Locate the cell with the specified text and output its (x, y) center coordinate. 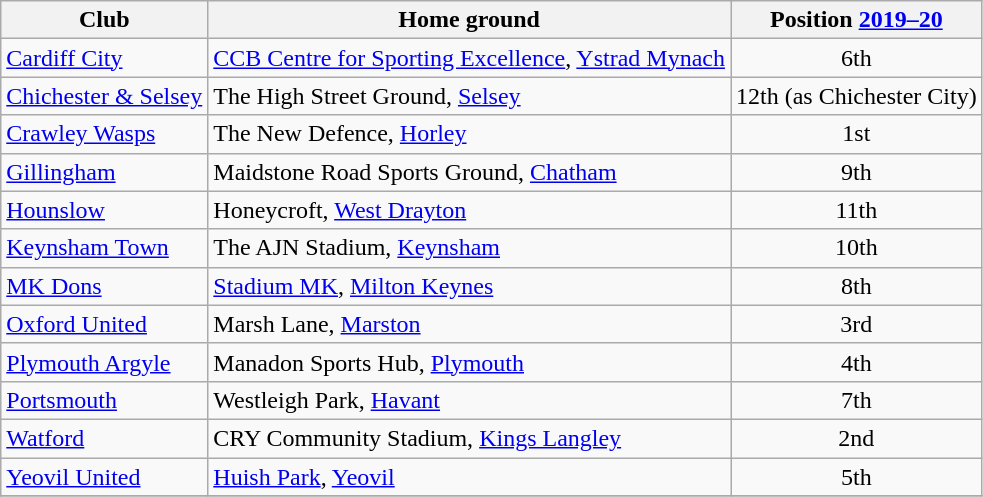
Marsh Lane, Marston (470, 324)
Plymouth Argyle (104, 362)
Club (104, 20)
11th (856, 210)
Watford (104, 438)
Manadon Sports Hub, Plymouth (470, 362)
3rd (856, 324)
Home ground (470, 20)
Portsmouth (104, 400)
9th (856, 172)
4th (856, 362)
12th (as Chichester City) (856, 96)
Oxford United (104, 324)
2nd (856, 438)
Stadium MK, Milton Keynes (470, 286)
5th (856, 477)
Cardiff City (104, 58)
1st (856, 134)
Chichester & Selsey (104, 96)
8th (856, 286)
Yeovil United (104, 477)
Keynsham Town (104, 248)
MK Dons (104, 286)
CCB Centre for Sporting Excellence, Ystrad Mynach (470, 58)
6th (856, 58)
7th (856, 400)
Huish Park, Yeovil (470, 477)
The New Defence, Horley (470, 134)
Honeycroft, West Drayton (470, 210)
Hounslow (104, 210)
The High Street Ground, Selsey (470, 96)
Crawley Wasps (104, 134)
Maidstone Road Sports Ground, Chatham (470, 172)
Gillingham (104, 172)
CRY Community Stadium, Kings Langley (470, 438)
10th (856, 248)
Position 2019–20 (856, 20)
Westleigh Park, Havant (470, 400)
The AJN Stadium, Keynsham (470, 248)
